Extract the [X, Y] coordinate from the center of the cell holding the provided text.  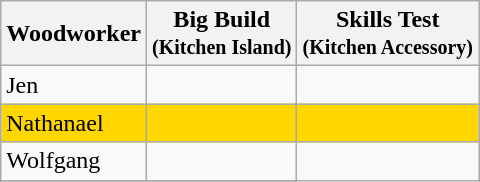
Nathanael [74, 123]
Big Build(Kitchen Island) [221, 34]
Wolfgang [74, 161]
Skills Test(Kitchen Accessory) [388, 34]
Jen [74, 85]
Woodworker [74, 34]
